Output the (x, y) coordinate of the center of the cell containing the given text.  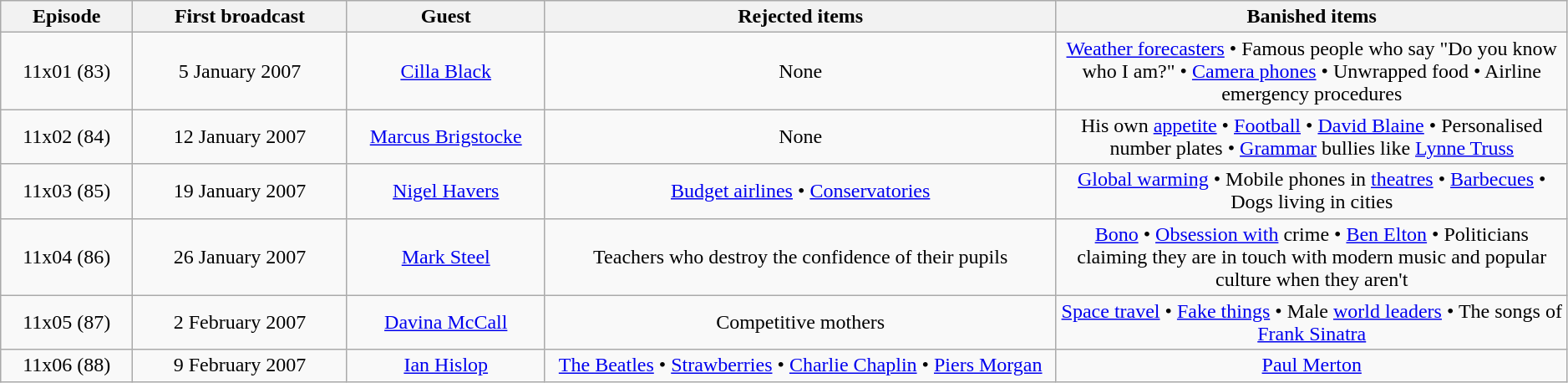
First broadcast (241, 17)
Weather forecasters • Famous people who say "Do you know who I am?" • Camera phones • Unwrapped food • Airline emergency procedures (1312, 71)
The Beatles • Strawberries • Charlie Chaplin • Piers Morgan (800, 365)
Competitive mothers (800, 323)
Rejected items (800, 17)
Davina McCall (446, 323)
Global warming • Mobile phones in theatres • Barbecues • Dogs living in cities (1312, 191)
Ian Hislop (446, 365)
Episode (67, 17)
11x05 (87) (67, 323)
Nigel Havers (446, 191)
11x06 (88) (67, 365)
11x01 (83) (67, 71)
12 January 2007 (241, 137)
11x04 (86) (67, 257)
Banished items (1312, 17)
His own appetite • Football • David Blaine • Personalised number plates • Grammar bullies like Lynne Truss (1312, 137)
11x03 (85) (67, 191)
Space travel • Fake things • Male world leaders • The songs of Frank Sinatra (1312, 323)
2 February 2007 (241, 323)
Budget airlines • Conservatories (800, 191)
Marcus Brigstocke (446, 137)
Guest (446, 17)
Teachers who destroy the confidence of their pupils (800, 257)
9 February 2007 (241, 365)
Bono • Obsession with crime • Ben Elton • Politicians claiming they are in touch with modern music and popular culture when they aren't (1312, 257)
Cilla Black (446, 71)
11x02 (84) (67, 137)
Mark Steel (446, 257)
Paul Merton (1312, 365)
26 January 2007 (241, 257)
5 January 2007 (241, 71)
19 January 2007 (241, 191)
